Return (x, y) of the center of cell containing provided text 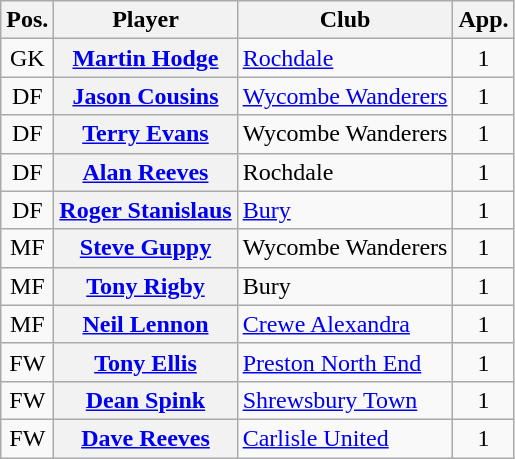
Tony Rigby (146, 286)
Steve Guppy (146, 248)
Jason Cousins (146, 96)
Preston North End (345, 362)
Carlisle United (345, 438)
Shrewsbury Town (345, 400)
Pos. (28, 20)
GK (28, 58)
Club (345, 20)
Dave Reeves (146, 438)
Tony Ellis (146, 362)
Player (146, 20)
Roger Stanislaus (146, 210)
Martin Hodge (146, 58)
Terry Evans (146, 134)
Dean Spink (146, 400)
Crewe Alexandra (345, 324)
App. (484, 20)
Alan Reeves (146, 172)
Neil Lennon (146, 324)
